Return [X, Y] of the center of cell containing provided text 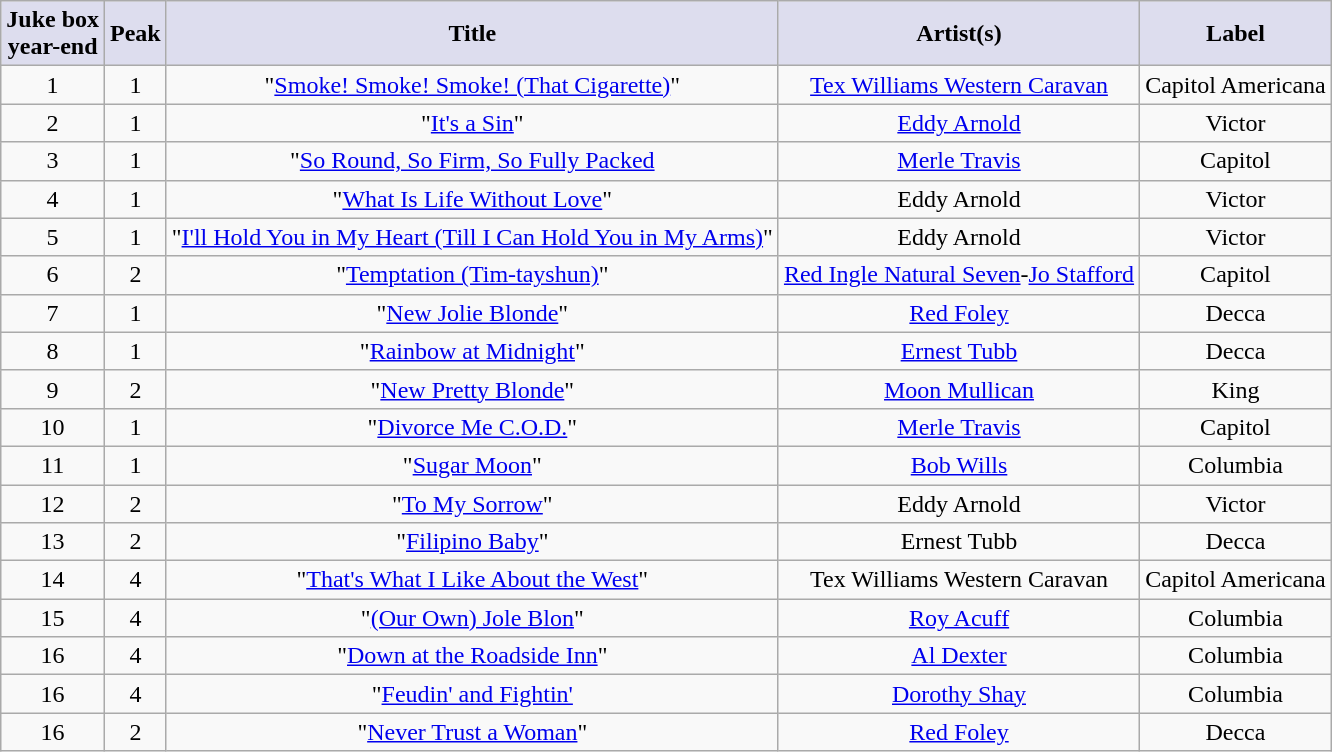
Peak [136, 34]
"New Pretty Blonde" [472, 389]
Title [472, 34]
Label [1236, 34]
Juke boxyear-end [53, 34]
"(Our Own) Jole Blon" [472, 618]
Bob Wills [958, 465]
9 [53, 389]
5 [53, 237]
3 [53, 161]
"Sugar Moon" [472, 465]
"Divorce Me C.O.D." [472, 427]
"That's What I Like About the West" [472, 580]
11 [53, 465]
"Never Trust a Woman" [472, 732]
12 [53, 503]
"Down at the Roadside Inn" [472, 656]
15 [53, 618]
"New Jolie Blonde" [472, 313]
10 [53, 427]
"Filipino Baby" [472, 542]
"Smoke! Smoke! Smoke! (That Cigarette)" [472, 85]
Artist(s) [958, 34]
"Feudin' and Fightin' [472, 694]
"I'll Hold You in My Heart (Till I Can Hold You in My Arms)" [472, 237]
"Temptation (Tim-tayshun)" [472, 275]
"It's a Sin" [472, 123]
Moon Mullican [958, 389]
Red Ingle Natural Seven-Jo Stafford [958, 275]
"To My Sorrow" [472, 503]
8 [53, 351]
"So Round, So Firm, So Fully Packed [472, 161]
7 [53, 313]
6 [53, 275]
"What Is Life Without Love" [472, 199]
Roy Acuff [958, 618]
King [1236, 389]
14 [53, 580]
13 [53, 542]
"Rainbow at Midnight" [472, 351]
Al Dexter [958, 656]
Dorothy Shay [958, 694]
